Return (x, y) of the center of cell containing provided text 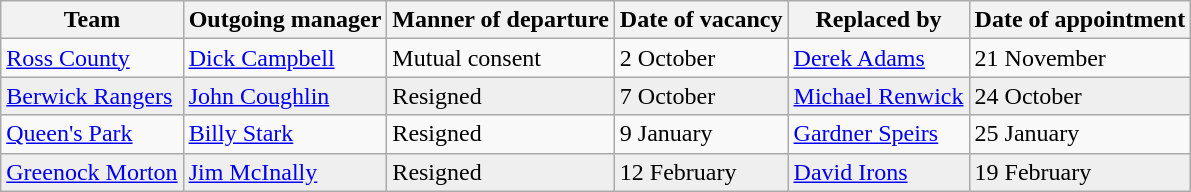
Team (92, 20)
7 October (701, 96)
25 January (1080, 134)
Gardner Speirs (878, 134)
Date of appointment (1080, 20)
Greenock Morton (92, 172)
Dick Campbell (285, 58)
Manner of departure (500, 20)
21 November (1080, 58)
Ross County (92, 58)
Outgoing manager (285, 20)
Jim McInally (285, 172)
2 October (701, 58)
David Irons (878, 172)
Michael Renwick (878, 96)
Derek Adams (878, 58)
19 February (1080, 172)
24 October (1080, 96)
Date of vacancy (701, 20)
Mutual consent (500, 58)
Berwick Rangers (92, 96)
9 January (701, 134)
Replaced by (878, 20)
Queen's Park (92, 134)
12 February (701, 172)
John Coughlin (285, 96)
Billy Stark (285, 134)
